Detect which cell encompasses the target text, then output its (X, Y) center coordinate. 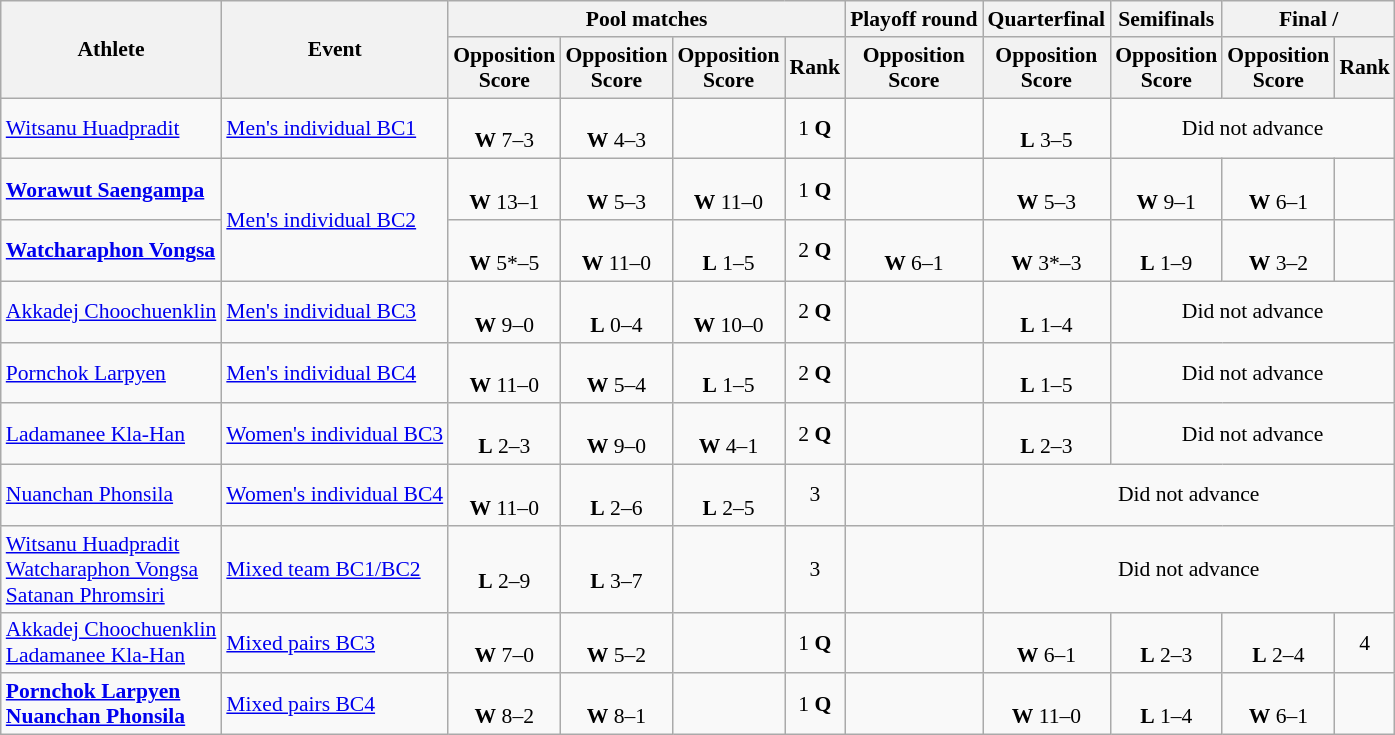
W 10–0 (728, 312)
W 3–2 (1278, 250)
L 0–4 (616, 312)
Nuanchan Phonsila (112, 496)
Men's individual BC3 (334, 312)
Witsanu Huadpradit (112, 128)
Pornchok Larpyen (112, 372)
W 5*–5 (504, 250)
L 2–4 (1278, 642)
W 4–1 (728, 434)
W 5–2 (616, 642)
Ladamanee Kla-Han (112, 434)
Pornchok LarpyenNuanchan Phonsila (112, 704)
L 2–9 (504, 570)
Athlete (112, 50)
W 9–1 (1166, 190)
Men's individual BC1 (334, 128)
4 (1364, 642)
Akkadej ChoochuenklinLadamanee Kla-Han (112, 642)
L 2–6 (616, 496)
L 2–5 (728, 496)
Event (334, 50)
W 13–1 (504, 190)
Akkadej Choochuenklin (112, 312)
Men's individual BC4 (334, 372)
Mixed team BC1/BC2 (334, 570)
W 4–3 (616, 128)
W 7–0 (504, 642)
W 8–2 (504, 704)
L 3–7 (616, 570)
Watcharaphon Vongsa (112, 250)
W 7–3 (504, 128)
L 1–9 (1166, 250)
Mixed pairs BC4 (334, 704)
L 3–5 (1047, 128)
Women's individual BC3 (334, 434)
W 5–4 (616, 372)
Mixed pairs BC3 (334, 642)
Witsanu HuadpraditWatcharaphon VongsaSatanan Phromsiri (112, 570)
Men's individual BC2 (334, 220)
Women's individual BC4 (334, 496)
W 8–1 (616, 704)
W 3*–3 (1047, 250)
Playoff round (914, 19)
Worawut Saengampa (112, 190)
Quarterfinal (1047, 19)
Pool matches (646, 19)
Semifinals (1166, 19)
Final / (1308, 19)
